Identify which cell holds the provided text, then report its [x, y] central coordinate. 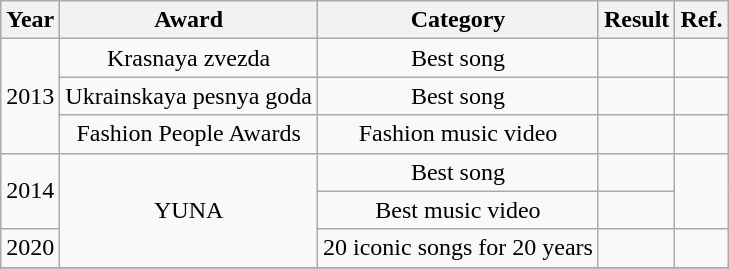
Fashion People Awards [189, 134]
Result [636, 20]
Year [30, 20]
Ref. [702, 20]
2013 [30, 96]
Category [458, 20]
Best music video [458, 210]
Fashion music video [458, 134]
2020 [30, 248]
Ukrainskaya pesnya goda [189, 96]
2014 [30, 191]
Krasnaya zvezda [189, 58]
Award [189, 20]
YUNA [189, 210]
20 iconic songs for 20 years [458, 248]
